Extract the (x, y) coordinate from the center of the cell holding the provided text.  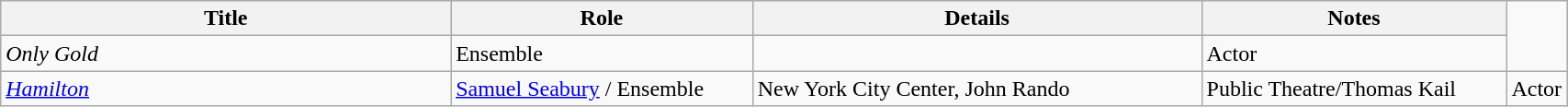
Notes (1354, 18)
New York City Center, John Rando (977, 89)
Ensemble (603, 53)
Role (603, 18)
Hamilton (226, 89)
Only Gold (226, 53)
Public Theatre/Thomas Kail (1354, 89)
Title (226, 18)
Details (977, 18)
Samuel Seabury / Ensemble (603, 89)
